Identify which cell holds the provided text, then report its (x, y) central coordinate. 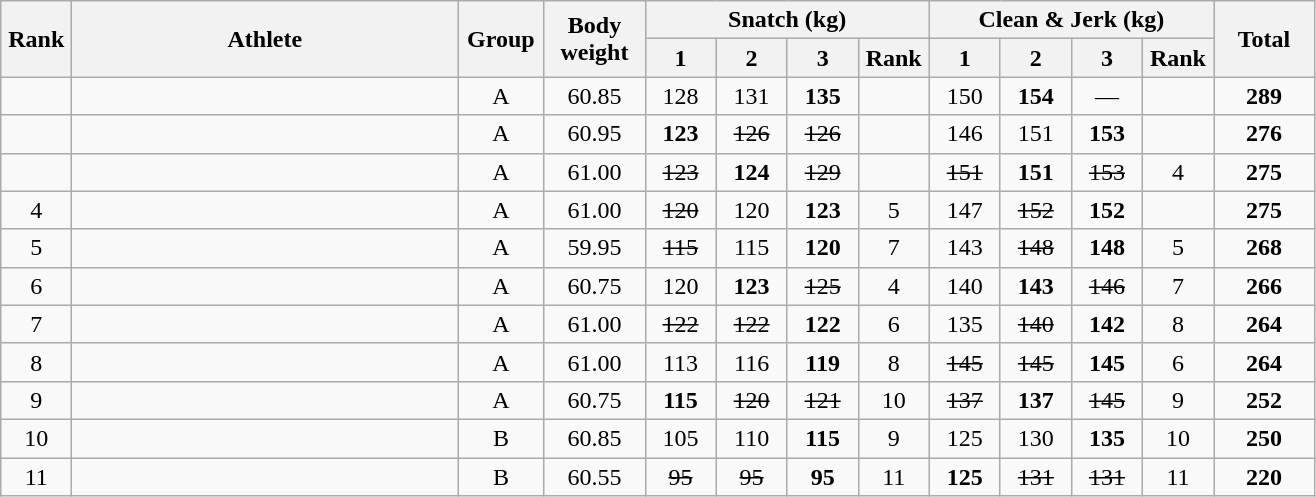
60.95 (594, 134)
130 (1036, 438)
Total (1264, 39)
124 (752, 172)
289 (1264, 96)
150 (964, 96)
Body weight (594, 39)
Athlete (265, 39)
276 (1264, 134)
128 (680, 96)
116 (752, 362)
59.95 (594, 248)
113 (680, 362)
110 (752, 438)
147 (964, 210)
119 (822, 362)
252 (1264, 400)
250 (1264, 438)
154 (1036, 96)
Clean & Jerk (kg) (1071, 20)
121 (822, 400)
— (1106, 96)
129 (822, 172)
268 (1264, 248)
105 (680, 438)
220 (1264, 477)
142 (1106, 324)
60.55 (594, 477)
266 (1264, 286)
Snatch (kg) (787, 20)
Group (501, 39)
